Provide the (X, Y) coordinate of the cell's center where the given text is located.  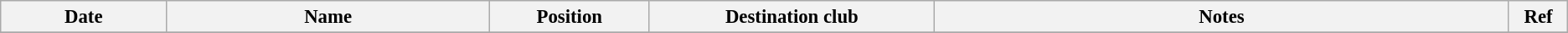
Ref (1538, 17)
Name (328, 17)
Destination club (792, 17)
Position (570, 17)
Notes (1222, 17)
Date (84, 17)
